Output the (X, Y) coordinate of the center of the cell containing the given text.  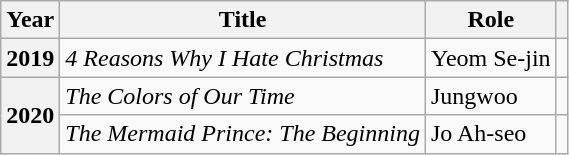
Role (490, 20)
Jungwoo (490, 96)
Jo Ah-seo (490, 134)
Yeom Se-jin (490, 58)
2020 (30, 115)
The Colors of Our Time (243, 96)
Title (243, 20)
2019 (30, 58)
The Mermaid Prince: The Beginning (243, 134)
Year (30, 20)
4 Reasons Why I Hate Christmas (243, 58)
